From the cell containing the given text, extract its center point as (X, Y) coordinate. 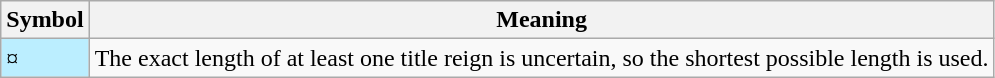
¤ (45, 58)
The exact length of at least one title reign is uncertain, so the shortest possible length is used. (542, 58)
Meaning (542, 20)
Symbol (45, 20)
